Detect which cell encompasses the target text, then output its (X, Y) center coordinate. 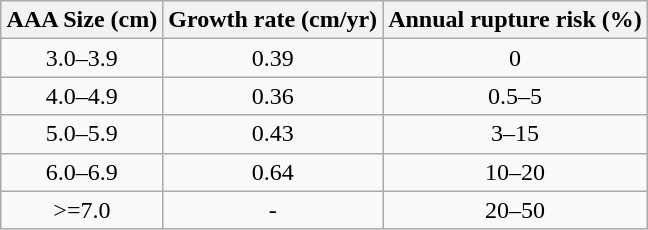
0.64 (273, 172)
0 (516, 58)
- (273, 210)
AAA Size (cm) (82, 20)
0.5–5 (516, 96)
6.0–6.9 (82, 172)
3.0–3.9 (82, 58)
0.36 (273, 96)
Annual rupture risk (%) (516, 20)
0.39 (273, 58)
0.43 (273, 134)
Growth rate (cm/yr) (273, 20)
3–15 (516, 134)
20–50 (516, 210)
>=7.0 (82, 210)
5.0–5.9 (82, 134)
4.0–4.9 (82, 96)
10–20 (516, 172)
